For the text-containing cell, return its midpoint in (x, y) coordinate format. 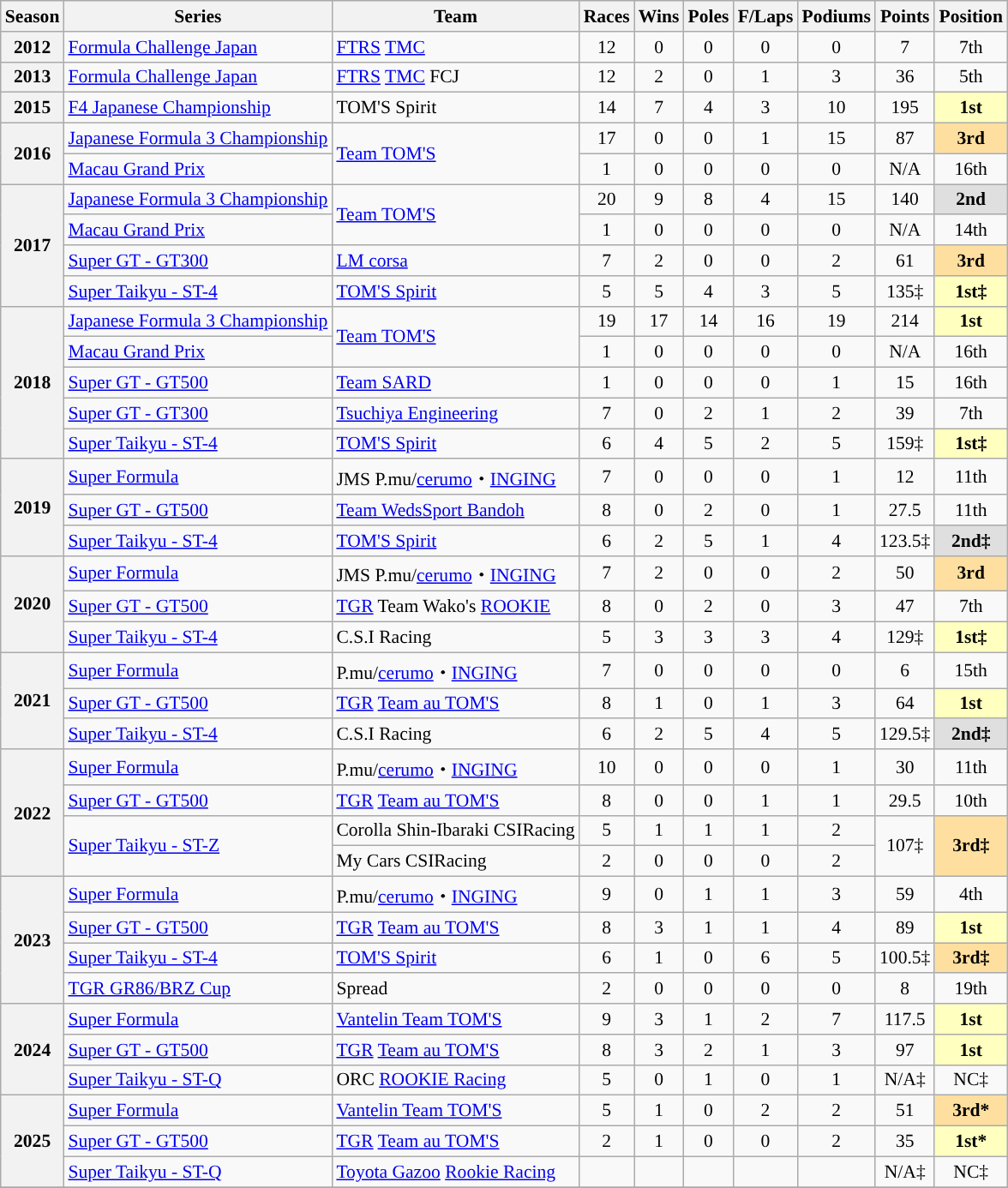
Series (197, 16)
Team WedsSport Bandoh (455, 510)
Super Taikyu - ST-Z (197, 845)
20 (607, 200)
16 (766, 321)
30 (905, 767)
39 (905, 413)
29.5 (905, 801)
2020 (33, 603)
4th (970, 895)
2015 (33, 108)
19th (970, 989)
89 (905, 927)
214 (905, 321)
2021 (33, 701)
2013 (33, 77)
F4 Japanese Championship (197, 108)
Points (905, 16)
50 (905, 573)
2024 (33, 1049)
97 (905, 1050)
35 (905, 1142)
2017 (33, 245)
107‡ (905, 845)
2012 (33, 47)
36 (905, 77)
Poles (708, 16)
1st* (970, 1142)
Position (970, 16)
129‡ (905, 638)
Tsuchiya Engineering (455, 413)
129.5‡ (905, 735)
10th (970, 801)
FTRS TMC (455, 47)
LM corsa (455, 261)
Corolla Shin-Ibaraki CSIRacing (455, 831)
Podiums (837, 16)
ORC ROOKIE Racing (455, 1080)
27.5 (905, 510)
135‡ (905, 291)
3rd* (970, 1111)
Season (33, 16)
2019 (33, 507)
2018 (33, 382)
195 (905, 108)
59 (905, 895)
Team (455, 16)
87 (905, 139)
2025 (33, 1142)
47 (905, 607)
14th (970, 231)
2nd (970, 200)
2022 (33, 813)
My Cars CSIRacing (455, 861)
FTRS TMC FCJ (455, 77)
Spread (455, 989)
64 (905, 704)
Races (607, 16)
100.5‡ (905, 958)
123.5‡ (905, 541)
TGR GR86/BRZ Cup (197, 989)
F/Laps (766, 16)
15th (970, 670)
51 (905, 1111)
Wins (659, 16)
140 (905, 200)
61 (905, 261)
TGR Team Wako's ROOKIE (455, 607)
5th (970, 77)
159‡ (905, 444)
Toyota Gazoo Rookie Racing (455, 1172)
Team SARD (455, 383)
117.5 (905, 1019)
2016 (33, 154)
2023 (33, 940)
